Output the (x, y) coordinate of the center of the cell containing the given text.  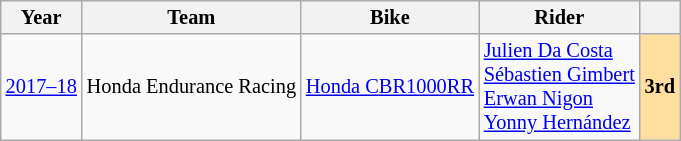
Julien Da Costa Sébastien Gimbert Erwan Nigon Yonny Hernández (560, 87)
Honda CBR1000RR (390, 87)
Rider (560, 17)
Honda Endurance Racing (192, 87)
2017–18 (42, 87)
3rd (660, 87)
Year (42, 17)
Bike (390, 17)
Team (192, 17)
